Find where the given text appears and provide that cell's center as (X, Y) coordinate. 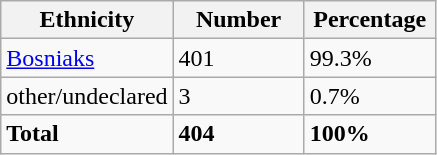
404 (238, 134)
99.3% (370, 58)
other/undeclared (87, 96)
100% (370, 134)
0.7% (370, 96)
3 (238, 96)
Ethnicity (87, 20)
Number (238, 20)
Total (87, 134)
401 (238, 58)
Percentage (370, 20)
Bosniaks (87, 58)
